Search for the cell housing the specified text and yield its (x, y) center coordinate. 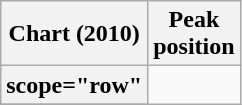
Chart (2010) (74, 34)
scope="row" (74, 85)
Peakposition (194, 34)
